Provide the [X, Y] coordinate of the cell's center where the given text is located.  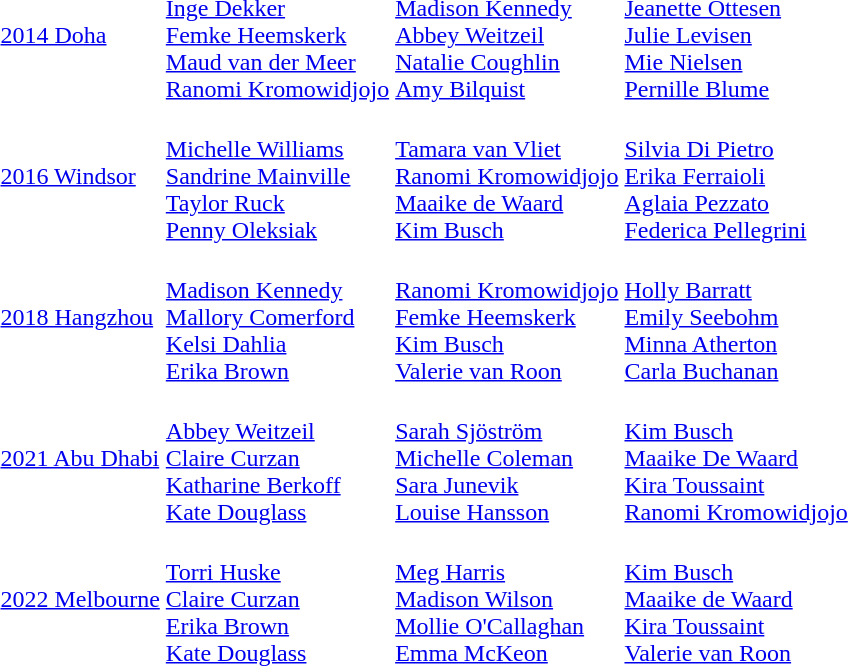
Sarah SjöströmMichelle ColemanSara JunevikLouise Hansson [507, 458]
Madison KennedyMallory ComerfordKelsi DahliaErika Brown [277, 317]
Abbey WeitzeilClaire CurzanKatharine BerkoffKate Douglass [277, 458]
Ranomi KromowidjojoFemke HeemskerkKim BuschValerie van Roon [507, 317]
Tamara van VlietRanomi KromowidjojoMaaike de WaardKim Busch [507, 176]
Michelle WilliamsSandrine MainvilleTaylor RuckPenny Oleksiak [277, 176]
